Output the [X, Y] coordinate of the center of the cell containing the given text.  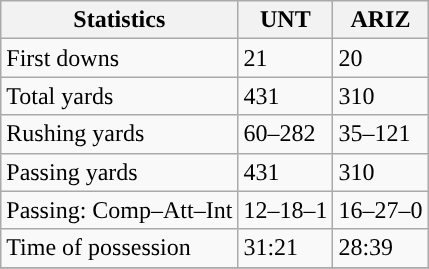
UNT [286, 20]
Total yards [120, 96]
21 [286, 58]
12–18–1 [286, 210]
60–282 [286, 134]
31:21 [286, 248]
Time of possession [120, 248]
Passing: Comp–Att–Int [120, 210]
Statistics [120, 20]
16–27–0 [380, 210]
20 [380, 58]
28:39 [380, 248]
ARIZ [380, 20]
First downs [120, 58]
Rushing yards [120, 134]
35–121 [380, 134]
Passing yards [120, 172]
